Identify which cell holds the provided text, then report its (X, Y) central coordinate. 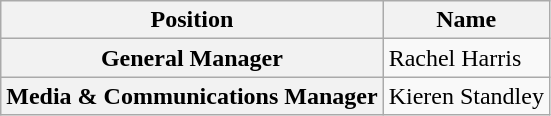
Media & Communications Manager (192, 96)
Rachel Harris (466, 58)
General Manager (192, 58)
Name (466, 20)
Kieren Standley (466, 96)
Position (192, 20)
